Extract the [X, Y] coordinate from the center of the cell holding the provided text.  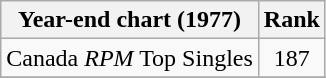
187 [292, 58]
Rank [292, 20]
Canada RPM Top Singles [130, 58]
Year-end chart (1977) [130, 20]
